Capture the cell that displays the provided text and extract its [x, y] central coordinate. 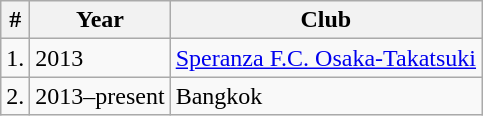
2. [16, 96]
# [16, 20]
1. [16, 58]
Club [326, 20]
2013–present [100, 96]
Year [100, 20]
Speranza F.C. Osaka-Takatsuki [326, 58]
Bangkok [326, 96]
2013 [100, 58]
